Identify which cell holds the provided text, then report its [X, Y] central coordinate. 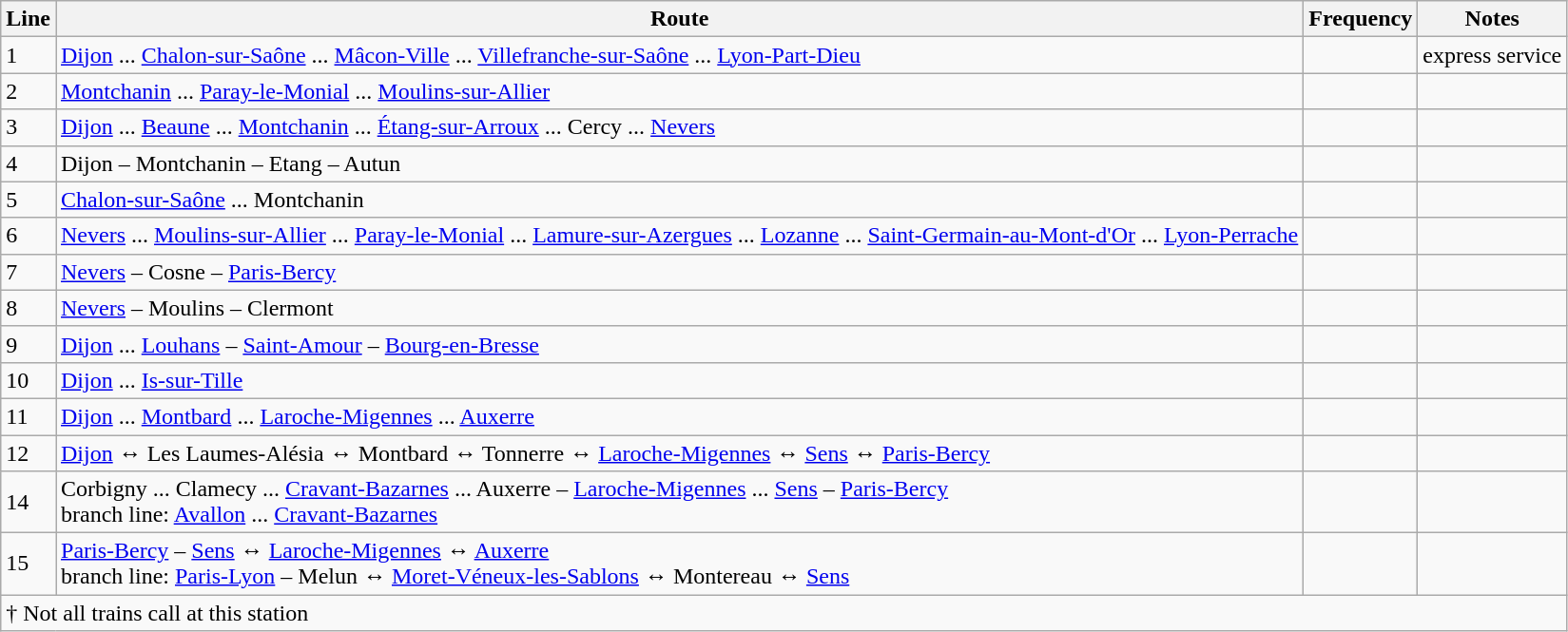
Corbigny ... Clamecy ... Cravant-Bazarnes ... Auxerre – Laroche-Migennes ... Sens – Paris-Bercybranch line: Avallon ... Cravant-Bazarnes [679, 502]
Nevers ... Moulins-sur-Allier ... Paray-le-Monial ... Lamure-sur-Azergues ... Lozanne ... Saint-Germain-au-Mont-d'Or ... Lyon-Perrache [679, 236]
Montchanin ... Paray-le-Monial ... Moulins-sur-Allier [679, 91]
Route [679, 19]
† Not all trains call at this station [784, 613]
12 [29, 453]
4 [29, 163]
9 [29, 344]
14 [29, 502]
5 [29, 200]
1 [29, 55]
express service [1493, 55]
Dijon ... Louhans – Saint-Amour – Bourg-en-Bresse [679, 344]
2 [29, 91]
Paris-Bercy – Sens ↔ Laroche-Migennes ↔ Auxerrebranch line: Paris-Lyon – Melun ↔ Moret-Véneux-les-Sablons ↔ Montereau ↔ Sens [679, 565]
Dijon ... Is-sur-Tille [679, 380]
6 [29, 236]
7 [29, 272]
Notes [1493, 19]
3 [29, 127]
Dijon ... Montbard ... Laroche-Migennes ... Auxerre [679, 416]
Chalon-sur-Saône ... Montchanin [679, 200]
Dijon – Montchanin – Etang – Autun [679, 163]
8 [29, 308]
11 [29, 416]
Dijon ↔ Les Laumes-Alésia ↔ Montbard ↔ Tonnerre ↔ Laroche-Migennes ↔ Sens ↔ Paris-Bercy [679, 453]
Line [29, 19]
15 [29, 565]
Nevers – Moulins – Clermont [679, 308]
Frequency [1361, 19]
Nevers – Cosne – Paris-Bercy [679, 272]
10 [29, 380]
Dijon ... Beaune ... Montchanin ... Étang-sur-Arroux ... Cercy ... Nevers [679, 127]
Dijon ... Chalon-sur-Saône ... Mâcon-Ville ... Villefranche-sur-Saône ... Lyon-Part-Dieu [679, 55]
